Locate the cell with the specified text and output its (X, Y) center coordinate. 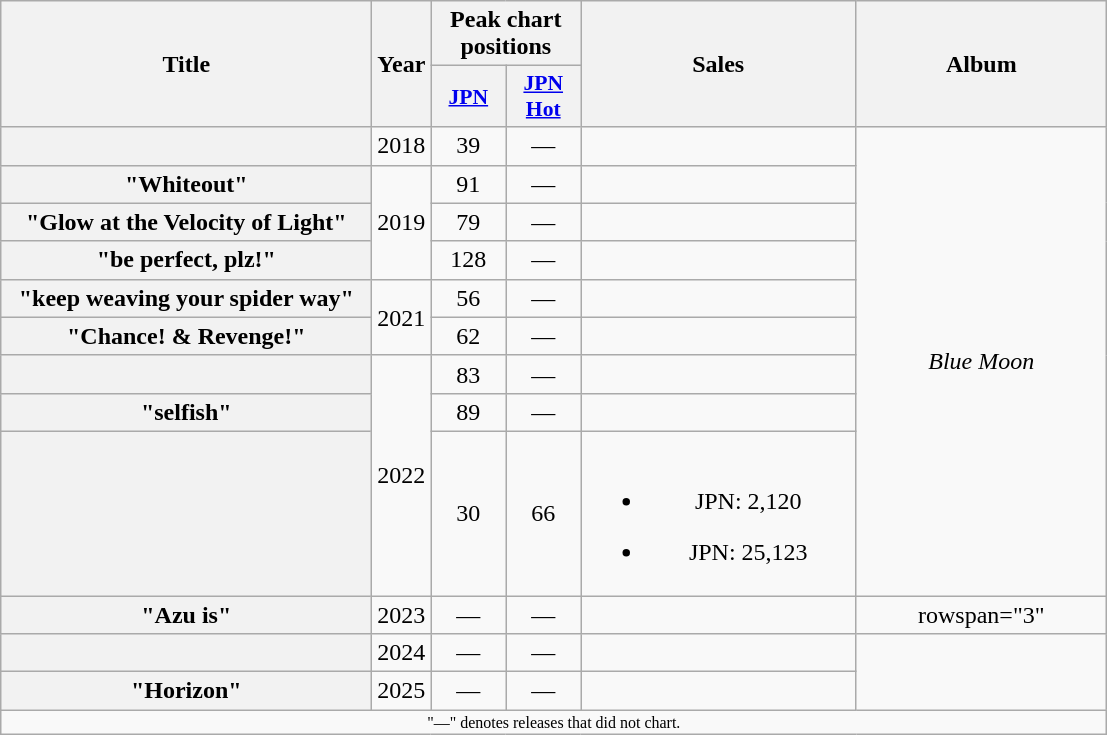
2019 (402, 222)
2022 (402, 475)
"selfish" (186, 412)
"—" denotes releases that did not chart. (554, 722)
"Chance! & Revenge!" (186, 336)
2023 (402, 615)
30 (468, 513)
Peak chartpositions (506, 34)
JPNHot (544, 96)
"keep weaving your spider way" (186, 298)
128 (468, 260)
83 (468, 374)
"Azu is" (186, 615)
Year (402, 64)
Title (186, 64)
JPN: 2,120 JPN: 25,123 (718, 513)
66 (544, 513)
62 (468, 336)
"Horizon" (186, 691)
rowspan="3" (982, 615)
"Glow at the Velocity of Light" (186, 222)
2018 (402, 146)
2025 (402, 691)
Sales (718, 64)
2024 (402, 653)
89 (468, 412)
91 (468, 184)
Album (982, 64)
"Whiteout" (186, 184)
79 (468, 222)
2021 (402, 317)
JPN (468, 96)
"be perfect, plz!" (186, 260)
39 (468, 146)
Blue Moon (982, 362)
56 (468, 298)
